Extract the [X, Y] coordinate from the center of the cell holding the provided text.  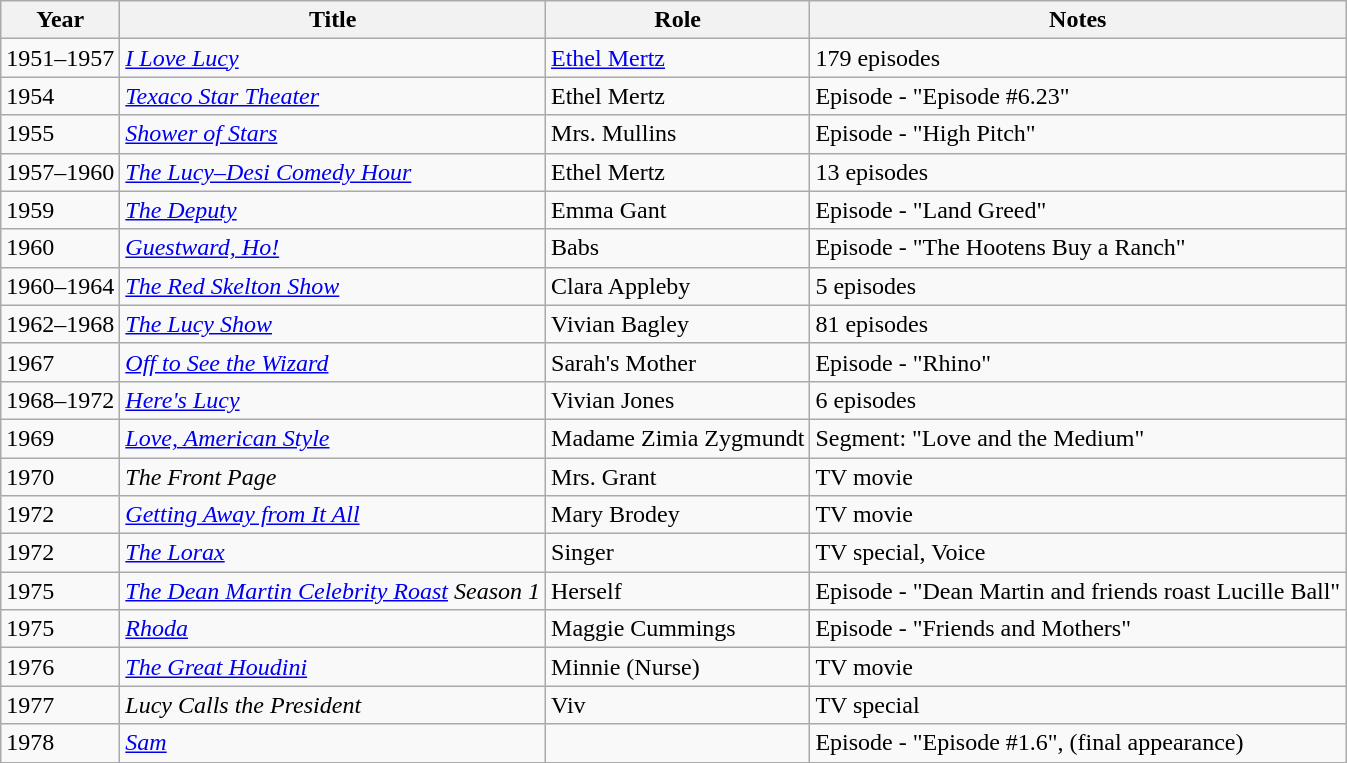
TV special, Voice [1078, 553]
1957–1960 [60, 172]
Segment: "Love and the Medium" [1078, 438]
Texaco Star Theater [333, 96]
The Deputy [333, 210]
Vivian Bagley [678, 324]
Mrs. Mullins [678, 134]
Episode - "Friends and Mothers" [1078, 629]
Episode - "The Hootens Buy a Ranch" [1078, 248]
Singer [678, 553]
Shower of Stars [333, 134]
1976 [60, 667]
Maggie Cummings [678, 629]
Episode - "Episode #6.23" [1078, 96]
1960 [60, 248]
1960–1964 [60, 286]
The Lucy–Desi Comedy Hour [333, 172]
Guestward, Ho! [333, 248]
Lucy Calls the President [333, 705]
Vivian Jones [678, 400]
Episode - "Rhino" [1078, 362]
The Lucy Show [333, 324]
Role [678, 20]
The Front Page [333, 477]
The Red Skelton Show [333, 286]
Notes [1078, 20]
1970 [60, 477]
Madame Zimia Zygmundt [678, 438]
I Love Lucy [333, 58]
The Great Houdini [333, 667]
1977 [60, 705]
179 episodes [1078, 58]
6 episodes [1078, 400]
Title [333, 20]
Episode - "Land Greed" [1078, 210]
Mrs. Grant [678, 477]
1951–1957 [60, 58]
1955 [60, 134]
Babs [678, 248]
Herself [678, 591]
Here's Lucy [333, 400]
TV special [1078, 705]
1967 [60, 362]
Emma Gant [678, 210]
Minnie (Nurse) [678, 667]
The Lorax [333, 553]
Episode - "Episode #1.6", (final appearance) [1078, 743]
The Dean Martin Celebrity Roast Season 1 [333, 591]
Off to See the Wizard [333, 362]
5 episodes [1078, 286]
Love, American Style [333, 438]
Mary Brodey [678, 515]
Rhoda [333, 629]
13 episodes [1078, 172]
Getting Away from It All [333, 515]
1969 [60, 438]
Sam [333, 743]
Episode - "Dean Martin and friends roast Lucille Ball" [1078, 591]
Clara Appleby [678, 286]
1968–1972 [60, 400]
81 episodes [1078, 324]
1954 [60, 96]
Sarah's Mother [678, 362]
Episode - "High Pitch" [1078, 134]
Year [60, 20]
1959 [60, 210]
Viv [678, 705]
1978 [60, 743]
1962–1968 [60, 324]
